Identify which cell holds the provided text, then report its (X, Y) central coordinate. 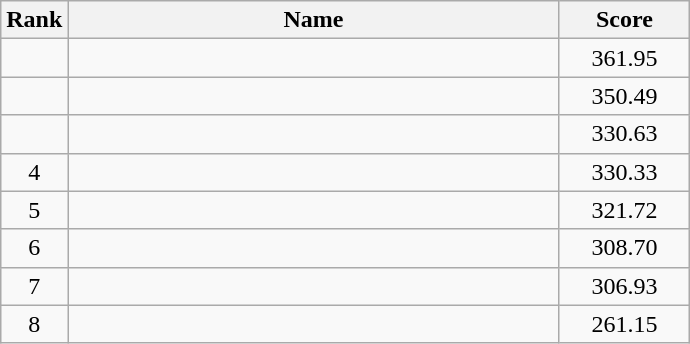
321.72 (624, 210)
8 (34, 324)
308.70 (624, 248)
4 (34, 172)
5 (34, 210)
306.93 (624, 286)
Name (314, 20)
6 (34, 248)
330.33 (624, 172)
7 (34, 286)
261.15 (624, 324)
350.49 (624, 96)
361.95 (624, 58)
Rank (34, 20)
330.63 (624, 134)
Score (624, 20)
